Pinpoint the cell where the given text exists, returning its (X, Y) midpoint coordinate. 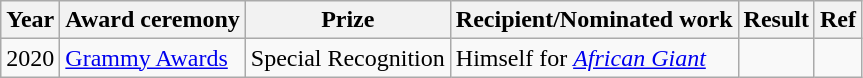
Himself for African Giant (594, 58)
Special Recognition (348, 58)
Grammy Awards (152, 58)
Recipient/Nominated work (594, 20)
Year (30, 20)
Ref (838, 20)
Result (776, 20)
Award ceremony (152, 20)
2020 (30, 58)
Prize (348, 20)
